From the cell containing the given text, extract its center point as [X, Y] coordinate. 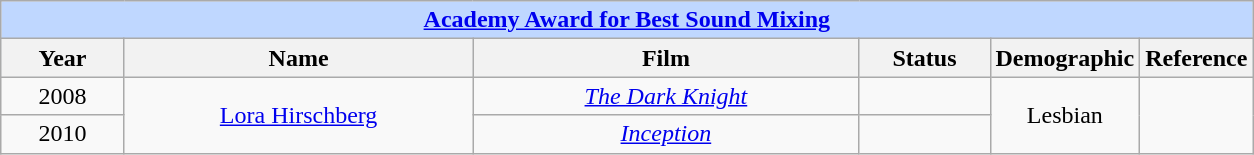
Reference [1196, 58]
Lora Hirschberg [298, 115]
Lesbian [1065, 115]
Demographic [1065, 58]
Inception [666, 134]
2008 [63, 96]
The Dark Knight [666, 96]
Film [666, 58]
Academy Award for Best Sound Mixing [627, 20]
2010 [63, 134]
Status [924, 58]
Year [63, 58]
Name [298, 58]
